Detect which cell encompasses the target text, then output its [X, Y] center coordinate. 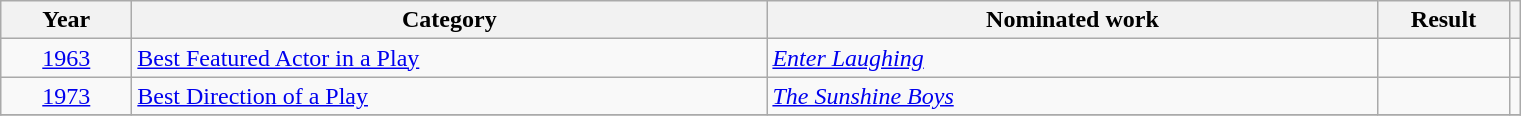
Year [66, 20]
Category [450, 20]
Result [1444, 20]
1963 [66, 58]
1973 [66, 96]
The Sunshine Boys [1072, 96]
Nominated work [1072, 20]
Best Featured Actor in a Play [450, 58]
Enter Laughing [1072, 58]
Best Direction of a Play [450, 96]
